Determine the (X, Y) coordinate at the center of the cell enclosing the given text.  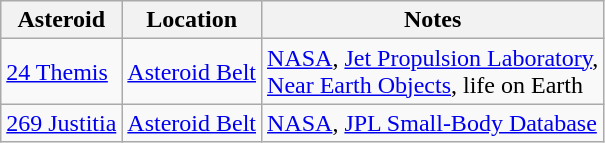
Notes (433, 20)
24 Themis (62, 72)
Asteroid (62, 20)
NASA, Jet Propulsion Laboratory, Near Earth Objects, life on Earth (433, 72)
269 Justitia (62, 123)
NASA, JPL Small-Body Database (433, 123)
Location (192, 20)
